Return the [x, y] coordinate for the center point of the cell that contains the specified text.  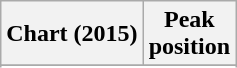
Peak position [189, 34]
Chart (2015) [72, 34]
